Pinpoint the cell where the given text exists, returning its (X, Y) midpoint coordinate. 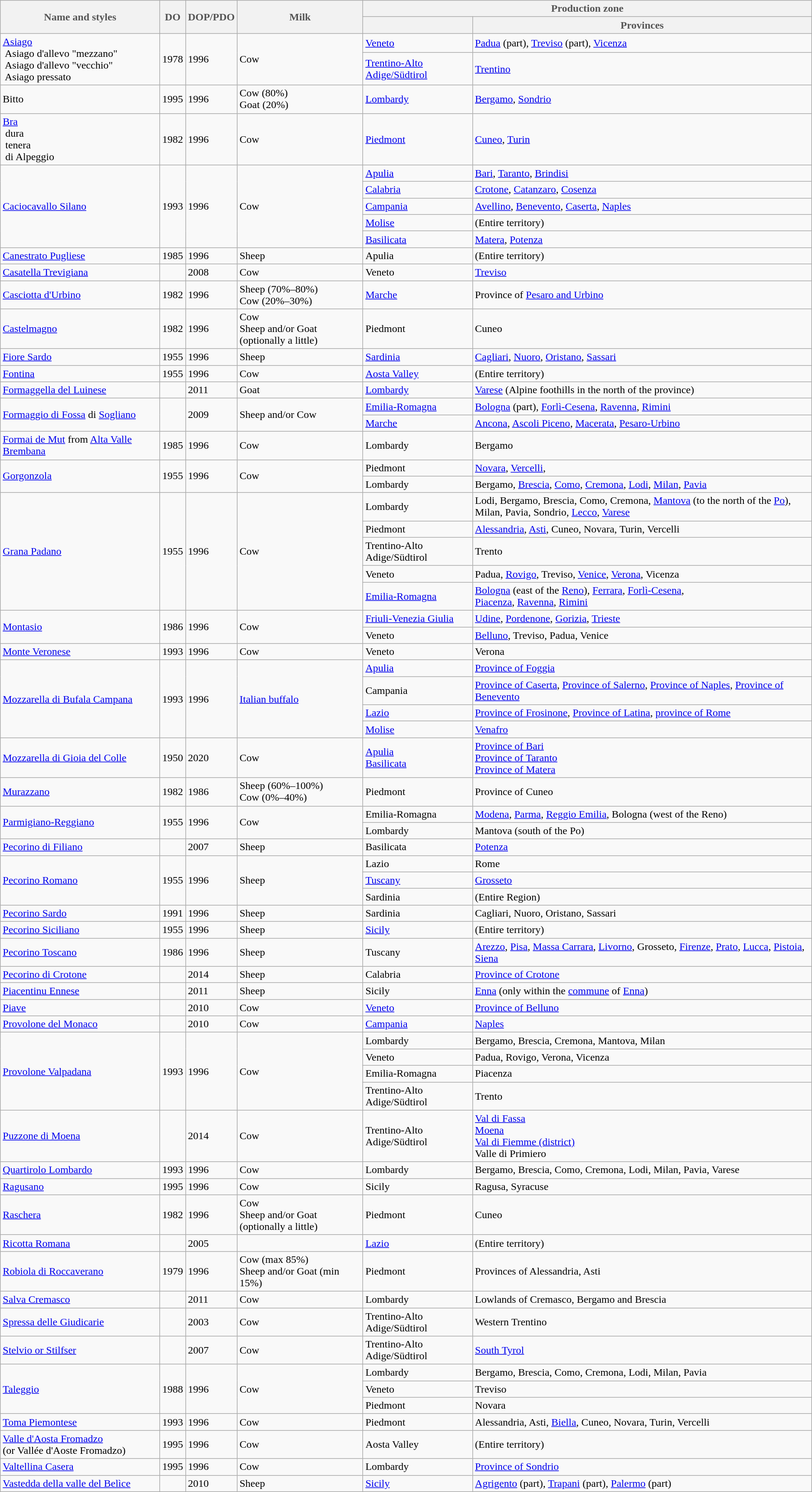
Val di FassaMoenaVal di Fiemme (district)Valle di Primiero (642, 1136)
Sheep (70%–80%)Cow (20%–30%) (300, 294)
Naples (642, 1024)
Provinces (642, 25)
Stelvio or Stilfser (80, 1351)
Bitto (80, 99)
Western Trentino (642, 1322)
Lowlands of Cremasco, Bergamo and Brescia (642, 1299)
Rome (642, 864)
Cow (max 85%)Sheep and/or Goat (min 15%) (300, 1271)
DOP/PDO (212, 17)
2009 (212, 415)
Formaggella del Luinese (80, 390)
Venafro (642, 730)
Crotone, Catanzaro, Cosenza (642, 190)
Udine, Pordenone, Gorizia, Trieste (642, 618)
Province of Cuneo (642, 792)
Ancona, Ascoli Piceno, Macerata, Pesaro-Urbino (642, 423)
Bergamo, Sondrio (642, 99)
(Entire Region) (642, 897)
Robiola di Roccaverano (80, 1271)
Piacentinu Ennese (80, 991)
Cuneo, Turin (642, 139)
Bergamo, Brescia, Como, Cremona, Lodi, Milan, Pavia, Varese (642, 1170)
Alessandria, Asti, Biella, Cuneo, Novara, Turin, Vercelli (642, 1422)
Verona (642, 652)
Province of Pesaro and Urbino (642, 294)
Potenza (642, 847)
Piave (80, 1008)
Sheep and/or Cow (300, 415)
Caciocavallo Silano (80, 206)
1978 (173, 59)
Ragusa, Syracuse (642, 1186)
Pecorino Romano (80, 880)
Valle d'Aosta Fromadzo(or Vallée d'Aoste Fromadzo) (80, 1444)
Asiago Asiago d'allevo "mezzano" Asiago d'allevo "vecchio" Asiago pressato (80, 59)
Arezzo, Pisa, Massa Carrara, Livorno, Grosseto, Firenze, Prato, Lucca, Pistoia, Siena (642, 952)
Canestrato Pugliese (80, 256)
Vastedda della valle del Belìce (80, 1483)
Casatella Trevigiana (80, 272)
Piacenza (642, 1074)
Ragusano (80, 1186)
DO (173, 17)
Mozzarella di Gioia del Colle (80, 758)
Puzzone di Moena (80, 1136)
Padua, Rovigo, Treviso, Venice, Verona, Vicenza (642, 574)
Trentino-AltoAdige/Südtirol (418, 1136)
Provolone Valpadana (80, 1071)
Milk (300, 17)
1950 (173, 758)
Province of BariProvince of TarantoProvince of Matera (642, 758)
Pecorino Sardo (80, 913)
Avellino, Benevento, Caserta, Naples (642, 206)
Trentino (642, 69)
Friuli-Venezia Giulia (418, 618)
Pecorino Siciliano (80, 930)
Fontina (80, 374)
Provolone del Monaco (80, 1024)
Ricotta Romana (80, 1243)
Casciotta d'Urbino (80, 294)
Toma Piemontese (80, 1422)
2005 (212, 1243)
Valtellina Casera (80, 1467)
Novara, Vercelli, (642, 468)
Bologna (part), Forlì-Cesena, Ravenna, Rimini (642, 407)
Taleggio (80, 1389)
Novara (642, 1406)
Pecorino di Crotone (80, 975)
Provinces of Alessandria, Asti (642, 1271)
Varese (Alpine foothills in the north of the province) (642, 390)
Italian buffalo (300, 699)
Bari, Taranto, Brindisi (642, 173)
Cow (80%)Goat (20%) (300, 99)
Province of Frosinone, Province of Latina, province of Rome (642, 713)
Enna (only within the commune of Enna) (642, 991)
Pecorino di Filiano (80, 847)
2008 (212, 272)
2020 (212, 758)
Padua, Rovigo, Verona, Vicenza (642, 1057)
Mozzarella di Bufala Campana (80, 699)
1988 (173, 1389)
Grosseto (642, 880)
Province of Sondrio (642, 1467)
Sheep (60%–100%)Cow (0%–40%) (300, 792)
Bra dura tenera di Alpeggio (80, 139)
Pecorino Toscano (80, 952)
Salva Cremasco (80, 1299)
Padua (part), Treviso (part), Vicenza (642, 43)
Belluno, Treviso, Padua, Venice (642, 635)
Bergamo (642, 445)
Province of Crotone (642, 975)
Murazzano (80, 792)
Province of Caserta, Province of Salerno, Province of Naples, Province of Benevento (642, 691)
1991 (173, 913)
Matera, Potenza (642, 239)
Name and styles (80, 17)
Formaggio di Fossa di Sogliano (80, 415)
Agrigento (part), Trapani (part), Palermo (part) (642, 1483)
Bergamo, Brescia, Cremona, Mantova, Milan (642, 1041)
Spressa delle Giudicarie (80, 1322)
Monte Veronese (80, 652)
Province of Belluno (642, 1008)
Lodi, Bergamo, Brescia, Como, Cremona, Mantova (to the north of the Po), Milan, Pavia, Sondrio, Lecco, Varese (642, 507)
Fiore Sardo (80, 357)
ApuliaBasilicata (418, 758)
Modena, Parma, Reggio Emilia, Bologna (west of the Reno) (642, 814)
Montasio (80, 627)
Bologna (east of the Reno), Ferrara, Forlì-Cesena,Piacenza, Ravenna, Rimini (642, 596)
Grana Padano (80, 551)
Alessandria, Asti, Cuneo, Novara, Turin, Vercelli (642, 529)
Goat (300, 390)
Gorgonzola (80, 476)
Parmigiano-Reggiano (80, 822)
Province of Foggia (642, 668)
Quartirolo Lombardo (80, 1170)
Castelmagno (80, 329)
1979 (173, 1271)
2003 (212, 1322)
South Tyrol (642, 1351)
Mantova (south of the Po) (642, 831)
Formai de Mut from Alta Valle Brembana (80, 445)
Raschera (80, 1215)
Production zone (587, 9)
